Provide the [x, y] coordinate of the cell's center where the given text is located.  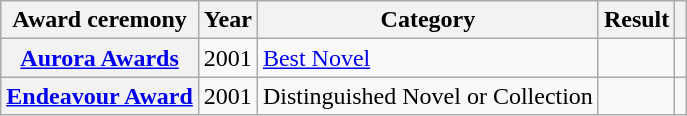
Distinguished Novel or Collection [428, 96]
Result [636, 20]
Endeavour Award [100, 96]
Award ceremony [100, 20]
Category [428, 20]
Year [228, 20]
Best Novel [428, 58]
Aurora Awards [100, 58]
